Find where the given text appears and provide that cell's center as [x, y] coordinate. 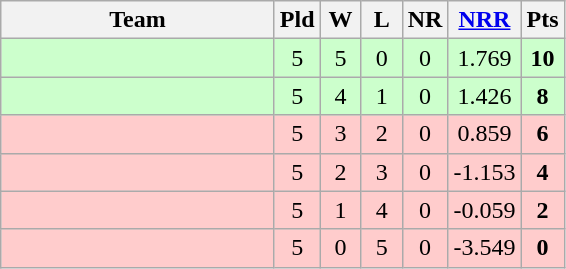
1.769 [484, 58]
Pld [297, 20]
8 [542, 96]
-0.059 [484, 210]
10 [542, 58]
-1.153 [484, 172]
Team [138, 20]
NRR [484, 20]
NR [425, 20]
1.426 [484, 96]
L [382, 20]
0.859 [484, 134]
6 [542, 134]
Pts [542, 20]
-3.549 [484, 248]
W [340, 20]
